Pinpoint the cell where the given text exists, returning its (X, Y) midpoint coordinate. 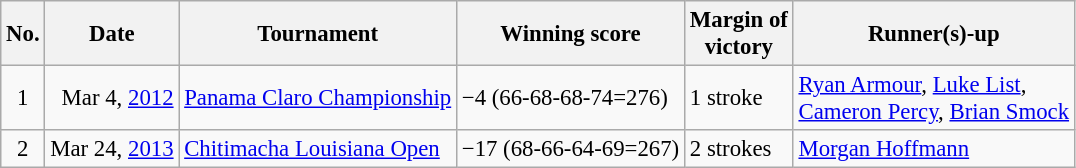
Tournament (318, 34)
2 strokes (738, 149)
Chitimacha Louisiana Open (318, 149)
No. (23, 34)
Mar 24, 2013 (112, 149)
Winning score (570, 34)
1 stroke (738, 98)
Morgan Hoffmann (934, 149)
2 (23, 149)
−17 (68-66-64-69=267) (570, 149)
Panama Claro Championship (318, 98)
−4 (66-68-68-74=276) (570, 98)
1 (23, 98)
Margin ofvictory (738, 34)
Runner(s)-up (934, 34)
Date (112, 34)
Ryan Armour, Luke List, Cameron Percy, Brian Smock (934, 98)
Mar 4, 2012 (112, 98)
